Scan for the cell matching the given text and deliver its [X, Y] coordinate at center. 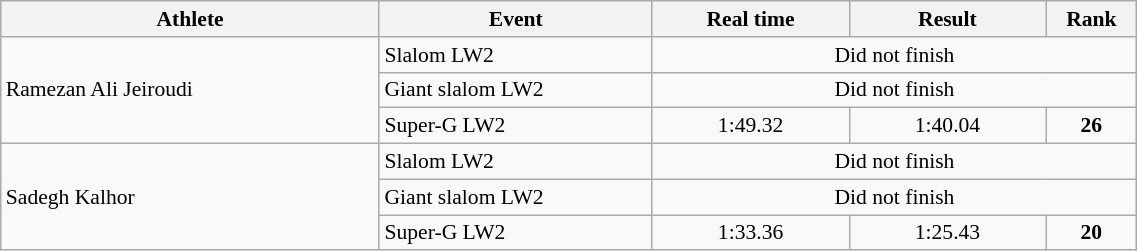
26 [1092, 126]
20 [1092, 233]
Ramezan Ali Jeiroudi [190, 90]
Athlete [190, 19]
1:25.43 [948, 233]
Rank [1092, 19]
1:49.32 [750, 126]
Result [948, 19]
Event [516, 19]
Real time [750, 19]
1:33.36 [750, 233]
Sadegh Kalhor [190, 198]
1:40.04 [948, 126]
